Capture the cell that displays the provided text and extract its [x, y] central coordinate. 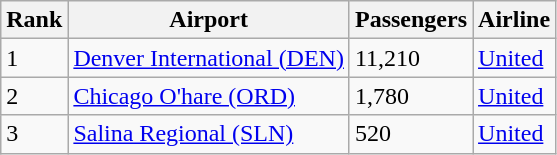
Airline [514, 20]
1 [34, 58]
Chicago O'hare (ORD) [209, 96]
3 [34, 134]
1,780 [410, 96]
Salina Regional (SLN) [209, 134]
520 [410, 134]
Denver International (DEN) [209, 58]
Passengers [410, 20]
11,210 [410, 58]
2 [34, 96]
Rank [34, 20]
Airport [209, 20]
